Pinpoint the cell where the given text exists, returning its [x, y] midpoint coordinate. 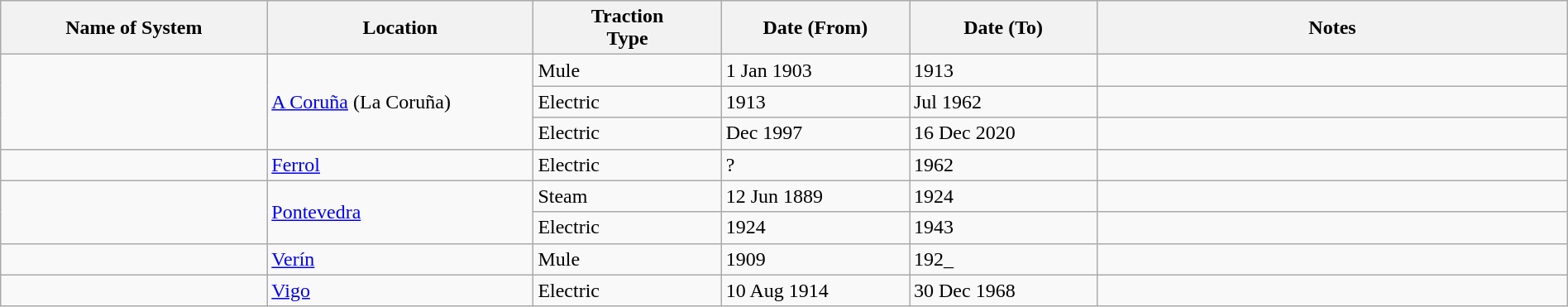
10 Aug 1914 [815, 290]
1 Jan 1903 [815, 70]
? [815, 165]
Name of System [134, 28]
1962 [1004, 165]
Pontevedra [400, 212]
Vigo [400, 290]
1909 [815, 259]
Dec 1997 [815, 133]
Jul 1962 [1004, 102]
Notes [1332, 28]
Date (From) [815, 28]
TractionType [627, 28]
A Coruña (La Coruña) [400, 102]
Ferrol [400, 165]
12 Jun 1889 [815, 196]
16 Dec 2020 [1004, 133]
192_ [1004, 259]
Location [400, 28]
Verín [400, 259]
Steam [627, 196]
30 Dec 1968 [1004, 290]
1943 [1004, 228]
Date (To) [1004, 28]
